Identify which cell holds the provided text, then report its (x, y) central coordinate. 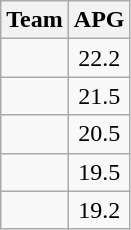
Team (35, 20)
APG (99, 20)
20.5 (99, 134)
21.5 (99, 96)
19.2 (99, 210)
19.5 (99, 172)
22.2 (99, 58)
